Determine the [x, y] coordinate at the center of the cell enclosing the given text.  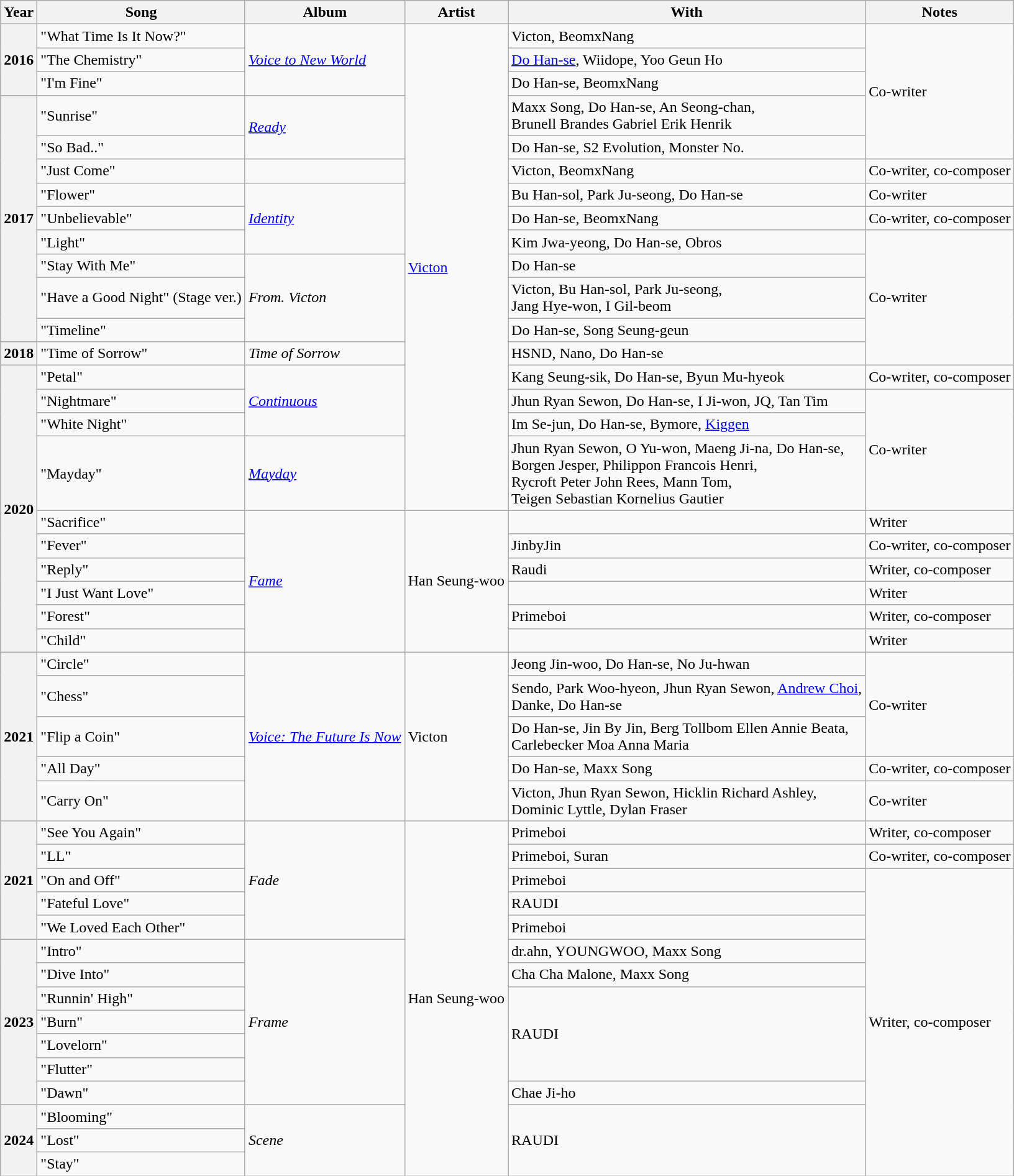
Raudi [687, 569]
"Have a Good Night" (Stage ver.) [142, 297]
Continuous [324, 401]
"The Chemistry" [142, 60]
Victon, Jhun Ryan Sewon, Hicklin Richard Ashley,Dominic Lyttle, Dylan Fraser [687, 801]
"Blooming" [142, 1116]
"Stay" [142, 1164]
"So Bad.." [142, 147]
Kang Seung-sik, Do Han-se, Byun Mu-hyeok [687, 377]
"LL" [142, 857]
Sendo, Park Woo-hyeon, Jhun Ryan Sewon, Andrew Choi,Danke, Do Han-se [687, 696]
Bu Han-sol, Park Ju-seong, Do Han-se [687, 195]
Kim Jwa-yeong, Do Han-se, Obros [687, 242]
Artist [456, 12]
Fame [324, 581]
"All Day" [142, 768]
2016 [19, 60]
Maxx Song, Do Han-se, An Seong-chan,Brunell Brandes Gabriel Erik Henrik [687, 116]
"Dawn" [142, 1093]
JinbyJin [687, 546]
"Nightmare" [142, 401]
"Flower" [142, 195]
Do Han-se, Wiidope, Yoo Geun Ho [687, 60]
"Flutter" [142, 1069]
"Time of Sorrow" [142, 354]
Year [19, 12]
Do Han-se [687, 265]
"Circle" [142, 664]
"On and Off" [142, 880]
2018 [19, 354]
Im Se-jun, Do Han-se, Bymore, Kiggen [687, 425]
"Fever" [142, 546]
Do Han-se, S2 Evolution, Monster No. [687, 147]
"Forest" [142, 617]
"Lovelorn" [142, 1045]
Frame [324, 1022]
"Dive Into" [142, 975]
"Lost" [142, 1140]
Scene [324, 1140]
Album [324, 12]
dr.ahn, YOUNGWOO, Maxx Song [687, 951]
Victon, Bu Han-sol, Park Ju-seong,Jang Hye-won, I Gil-beom [687, 297]
"Unbelievable" [142, 218]
"I'm Fine" [142, 83]
Do Han-se, Jin By Jin, Berg Tollbom Ellen Annie Beata,Carlebecker Moa Anna Maria [687, 736]
Mayday [324, 474]
"Petal" [142, 377]
"Sunrise" [142, 116]
"See You Again" [142, 833]
"Just Come" [142, 171]
"Intro" [142, 951]
Do Han-se, Maxx Song [687, 768]
Jhun Ryan Sewon, Do Han-se, I Ji-won, JQ, Tan Tim [687, 401]
Jeong Jin-woo, Do Han-se, No Ju-hwan [687, 664]
"What Time Is It Now?" [142, 36]
"Stay With Me" [142, 265]
"White Night" [142, 425]
"Flip a Coin" [142, 736]
2017 [19, 219]
"Runnin' High" [142, 998]
2020 [19, 509]
Do Han-se, Song Seung-geun [687, 330]
Cha Cha Malone, Maxx Song [687, 975]
Chae Ji-ho [687, 1093]
2023 [19, 1022]
With [687, 12]
"We Loved Each Other" [142, 927]
"Reply" [142, 569]
2024 [19, 1140]
Notes [939, 12]
Voice to New World [324, 60]
Identity [324, 218]
Time of Sorrow [324, 354]
HSND, Nano, Do Han-se [687, 354]
"Sacrifice" [142, 522]
"Light" [142, 242]
Song [142, 12]
"Timeline" [142, 330]
"Fateful Love" [142, 904]
"Burn" [142, 1022]
From. Victon [324, 297]
"Child" [142, 640]
"I Just Want Love" [142, 593]
"Chess" [142, 696]
Fade [324, 880]
Ready [324, 127]
Primeboi, Suran [687, 857]
Voice: The Future Is Now [324, 736]
"Mayday" [142, 474]
"Carry On" [142, 801]
